Extract the (x, y) coordinate from the center of the cell holding the provided text.  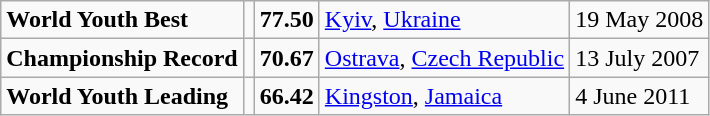
77.50 (286, 20)
Kingston, Jamaica (444, 96)
13 July 2007 (640, 58)
Kyiv, Ukraine (444, 20)
World Youth Leading (122, 96)
4 June 2011 (640, 96)
Championship Record (122, 58)
Ostrava, Czech Republic (444, 58)
World Youth Best (122, 20)
19 May 2008 (640, 20)
70.67 (286, 58)
66.42 (286, 96)
